Search for the cell housing the specified text and yield its (X, Y) center coordinate. 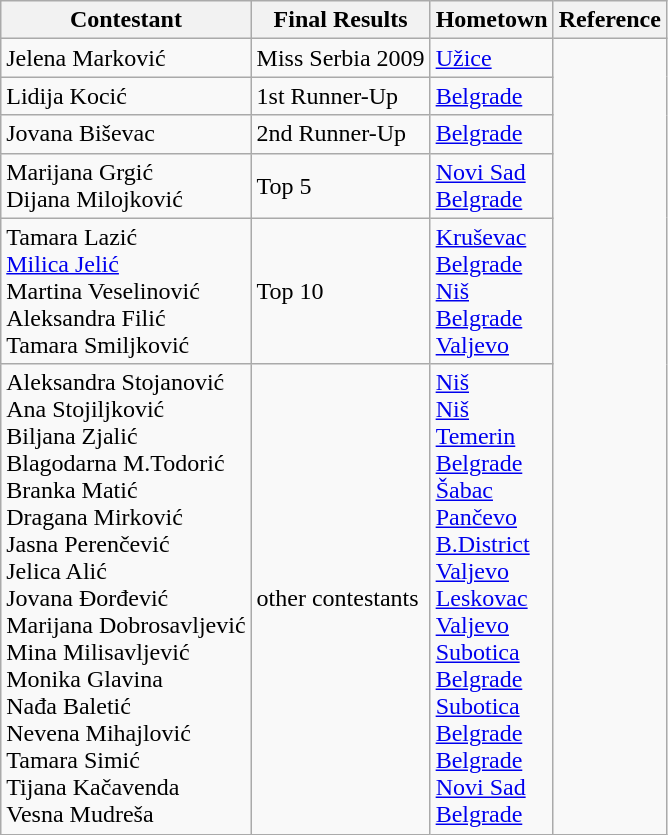
Miss Serbia 2009 (340, 58)
2nd Runner-Up (340, 134)
Lidija Kocić (126, 96)
other contestants (340, 599)
Jovana Biševac (126, 134)
KruševacBelgradeNišBelgradeValjevo (492, 291)
Hometown (492, 20)
Reference (610, 20)
NišNišTemerinBelgradeŠabacPančevo B.DistrictValjevoLeskovacValjevoSuboticaBelgradeSuboticaBelgradeBelgrade Novi SadBelgrade (492, 599)
Užice (492, 58)
Jelena Marković (126, 58)
Contestant (126, 20)
Marijana Grgić Dijana Milojković (126, 186)
Tamara Lazić Milica Jelić Martina Veselinović Aleksandra Filić Tamara Smiljković (126, 291)
1st Runner-Up (340, 96)
Top 5 (340, 186)
Novi SadBelgrade (492, 186)
Top 10 (340, 291)
Final Results (340, 20)
